Return [x, y] of the center of cell containing provided text 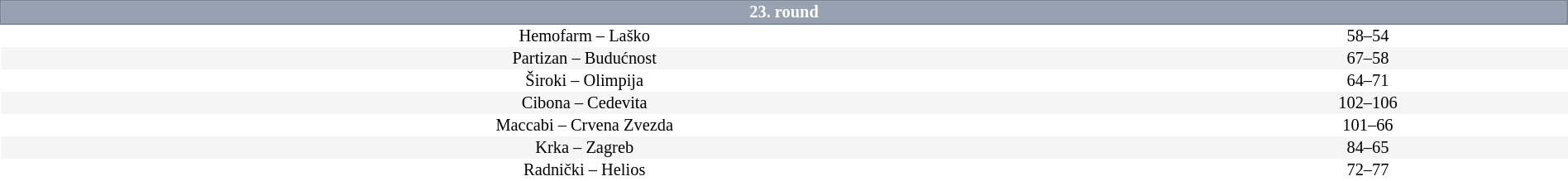
64–71 [1368, 81]
101–66 [1368, 126]
84–65 [1368, 147]
72–77 [1368, 170]
102–106 [1368, 102]
Cibona – Cedevita [585, 102]
Hemofarm – Laško [585, 36]
Radnički – Helios [585, 170]
Partizan – Budućnost [585, 58]
Široki – Olimpija [585, 81]
Krka – Zagreb [585, 147]
23. round [784, 12]
67–58 [1368, 58]
Maccabi – Crvena Zvezda [585, 126]
58–54 [1368, 36]
